Identify which cell holds the provided text, then report its (X, Y) central coordinate. 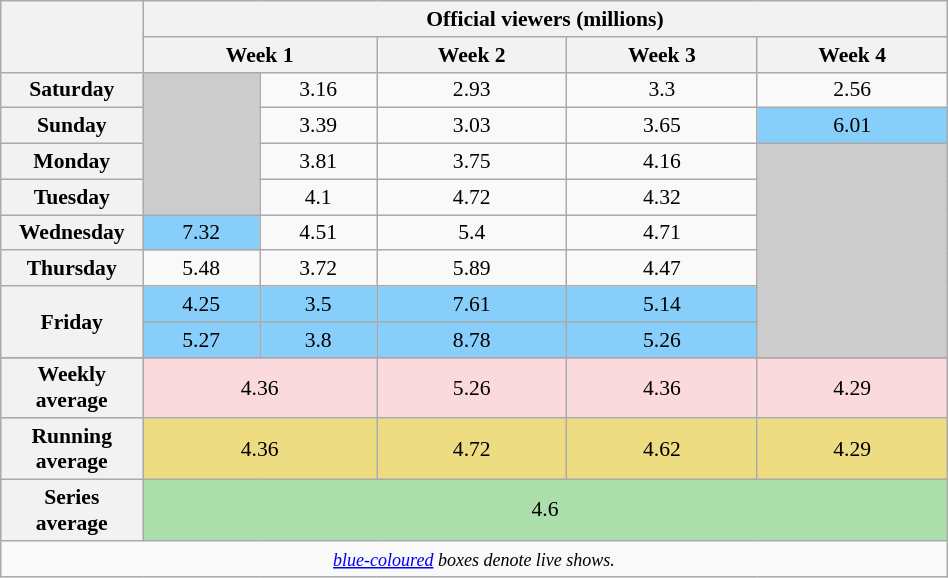
Week 3 (662, 55)
7.61 (472, 304)
7.32 (202, 233)
5.27 (202, 340)
3.16 (318, 90)
3.3 (662, 90)
4.25 (202, 304)
3.03 (472, 126)
4.6 (546, 510)
4.47 (662, 269)
5.14 (662, 304)
Saturday (72, 90)
2.56 (852, 90)
Series average (72, 510)
3.8 (318, 340)
3.81 (318, 162)
4.62 (662, 450)
Tuesday (72, 197)
4.16 (662, 162)
3.72 (318, 269)
Running average (72, 450)
3.5 (318, 304)
Friday (72, 322)
4.51 (318, 233)
Sunday (72, 126)
3.39 (318, 126)
2.93 (472, 90)
3.65 (662, 126)
Wednesday (72, 233)
Official viewers (millions) (546, 19)
4.71 (662, 233)
5.89 (472, 269)
Weekly average (72, 388)
Thursday (72, 269)
4.32 (662, 197)
4.1 (318, 197)
5.4 (472, 233)
Week 4 (852, 55)
8.78 (472, 340)
6.01 (852, 126)
blue-coloured boxes denote live shows. (474, 559)
Monday (72, 162)
5.48 (202, 269)
Week 1 (260, 55)
3.75 (472, 162)
Week 2 (472, 55)
